Return the [x, y] coordinate for the center point of the cell that contains the specified text.  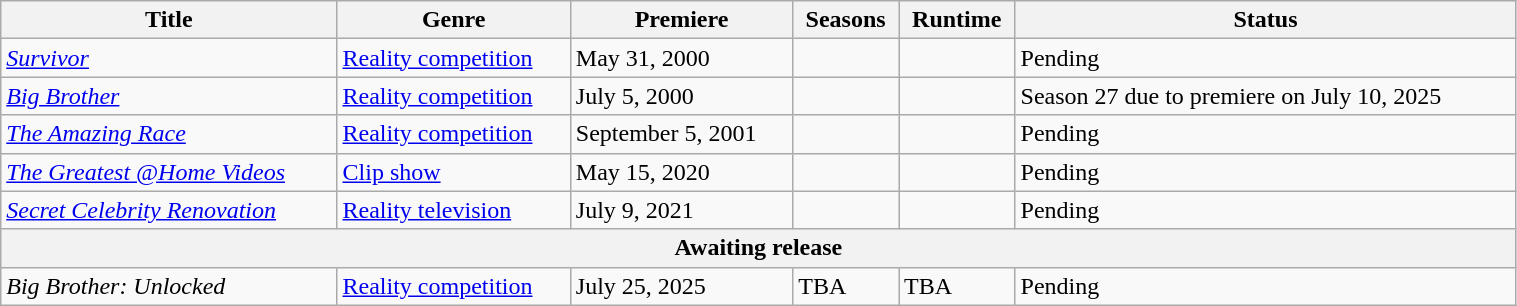
May 15, 2020 [681, 172]
Title [169, 20]
The Amazing Race [169, 134]
Premiere [681, 20]
Reality television [454, 210]
Runtime [956, 20]
September 5, 2001 [681, 134]
Season 27 due to premiere on July 10, 2025 [1266, 96]
The Greatest @Home Videos [169, 172]
Clip show [454, 172]
Big Brother [169, 96]
Survivor [169, 58]
July 25, 2025 [681, 286]
July 5, 2000 [681, 96]
May 31, 2000 [681, 58]
Secret Celebrity Renovation [169, 210]
Seasons [846, 20]
July 9, 2021 [681, 210]
Status [1266, 20]
Genre [454, 20]
Awaiting release [758, 248]
Big Brother: Unlocked [169, 286]
